Find where the given text appears and provide that cell's center as [X, Y] coordinate. 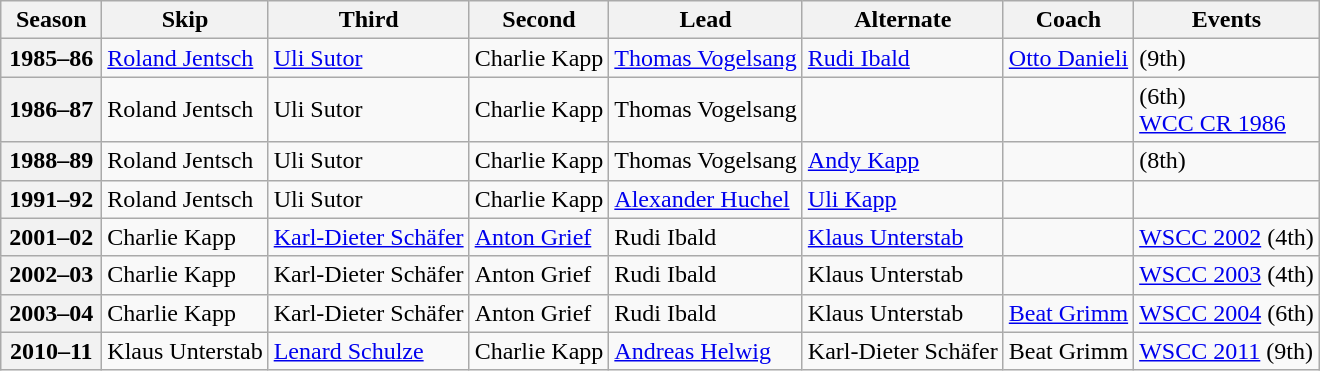
1985–86 [52, 58]
WSCC 2002 (4th) [1227, 237]
Otto Danieli [1068, 58]
(9th) [1227, 58]
1988–89 [52, 161]
Second [539, 20]
Third [368, 20]
Events [1227, 20]
WSCC 2011 (9th) [1227, 351]
Lead [706, 20]
(8th) [1227, 161]
Andreas Helwig [706, 351]
Skip [185, 20]
WSCC 2004 (6th) [1227, 313]
Season [52, 20]
2003–04 [52, 313]
2010–11 [52, 351]
Andy Kapp [902, 161]
(6th)WCC CR 1986 [1227, 110]
WSCC 2003 (4th) [1227, 275]
1986–87 [52, 110]
Alexander Huchel [706, 199]
2002–03 [52, 275]
Alternate [902, 20]
1991–92 [52, 199]
Coach [1068, 20]
Lenard Schulze [368, 351]
2001–02 [52, 237]
Uli Kapp [902, 199]
